Detect which cell encompasses the target text, then output its (X, Y) center coordinate. 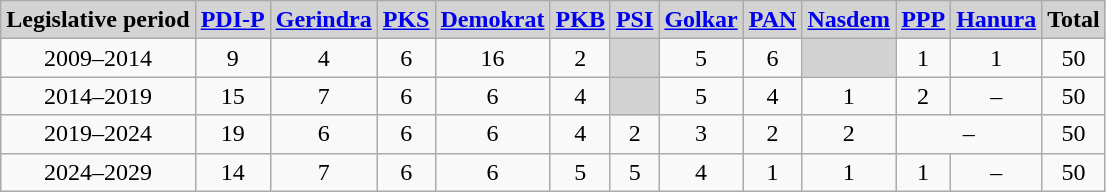
2024–2029 (98, 172)
PKB (580, 20)
19 (232, 134)
PKS (406, 20)
9 (232, 58)
Golkar (701, 20)
Demokrat (492, 20)
2014–2019 (98, 96)
15 (232, 96)
PSI (634, 20)
PDI-P (232, 20)
Legislative period (98, 20)
Nasdem (849, 20)
2019–2024 (98, 134)
Total (1074, 20)
2009–2014 (98, 58)
3 (701, 134)
PAN (772, 20)
Hanura (996, 20)
16 (492, 58)
PPP (924, 20)
14 (232, 172)
Gerindra (324, 20)
